Provide the [x, y] coordinate of the cell's center where the given text is located.  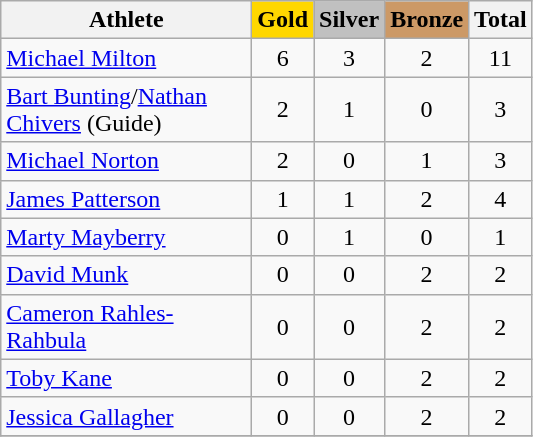
David Munk [126, 275]
Marty Mayberry [126, 237]
11 [501, 58]
6 [283, 58]
Cameron Rahles-Rahbula [126, 326]
Michael Milton [126, 58]
Michael Norton [126, 161]
Bronze [427, 20]
Silver [350, 20]
Bart Bunting/Nathan Chivers (Guide) [126, 110]
James Patterson [126, 199]
Gold [283, 20]
Toby Kane [126, 378]
Athlete [126, 20]
Total [501, 20]
4 [501, 199]
Jessica Gallagher [126, 416]
